Search for the cell housing the specified text and yield its [x, y] center coordinate. 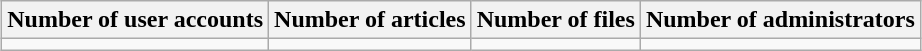
Number of user accounts [136, 20]
Number of articles [370, 20]
Number of files [556, 20]
Number of administrators [780, 20]
